Pinpoint the cell where the given text exists, returning its [x, y] midpoint coordinate. 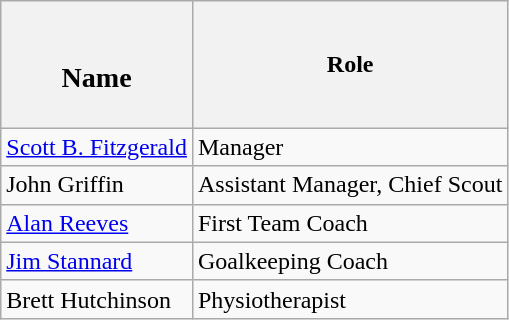
Physiotherapist [350, 299]
Goalkeeping Coach [350, 261]
Assistant Manager, Chief Scout [350, 185]
Brett Hutchinson [97, 299]
Name [97, 64]
Alan Reeves [97, 223]
First Team Coach [350, 223]
Role [350, 64]
Scott B. Fitzgerald [97, 147]
Manager [350, 147]
Jim Stannard [97, 261]
John Griffin [97, 185]
